Output the [x, y] coordinate of the center of the cell containing the given text.  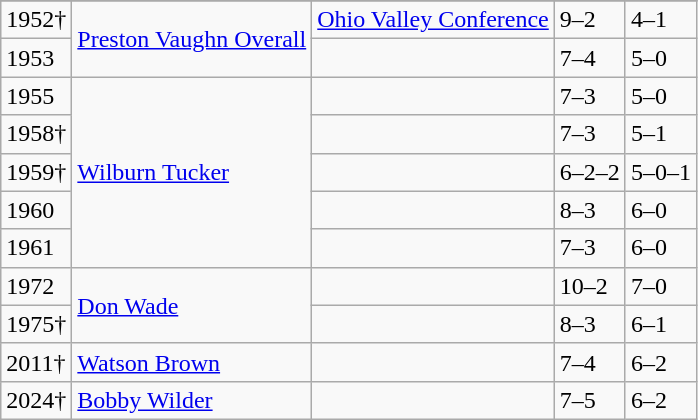
1975† [36, 324]
9–2 [590, 20]
1952† [36, 20]
Ohio Valley Conference [434, 20]
Preston Vaughn Overall [192, 39]
Bobby Wilder [192, 400]
1953 [36, 58]
5–0–1 [660, 172]
1955 [36, 96]
1972 [36, 286]
5–1 [660, 134]
7–5 [590, 400]
6–1 [660, 324]
10–2 [590, 286]
1959† [36, 172]
2011† [36, 362]
1960 [36, 210]
6–2–2 [590, 172]
Wilburn Tucker [192, 172]
7–0 [660, 286]
Watson Brown [192, 362]
Don Wade [192, 305]
1958† [36, 134]
4–1 [660, 20]
1961 [36, 248]
2024† [36, 400]
